Identify which cell holds the provided text, then report its (X, Y) central coordinate. 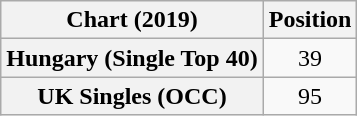
UK Singles (OCC) (132, 96)
39 (310, 58)
95 (310, 96)
Hungary (Single Top 40) (132, 58)
Position (310, 20)
Chart (2019) (132, 20)
